Locate the cell with the specified text and output its [x, y] center coordinate. 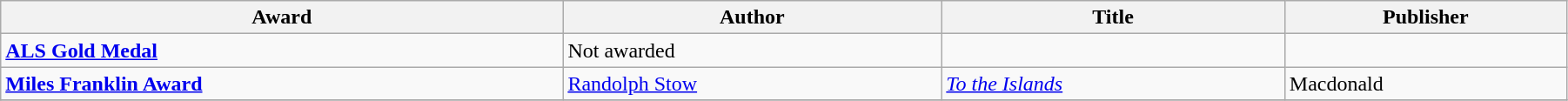
Randolph Stow [752, 84]
Title [1113, 17]
Not awarded [752, 50]
Author [752, 17]
Award [282, 17]
Publisher [1425, 17]
Macdonald [1425, 84]
ALS Gold Medal [282, 50]
Miles Franklin Award [282, 84]
To the Islands [1113, 84]
